Determine the (x, y) coordinate at the center of the cell enclosing the given text.  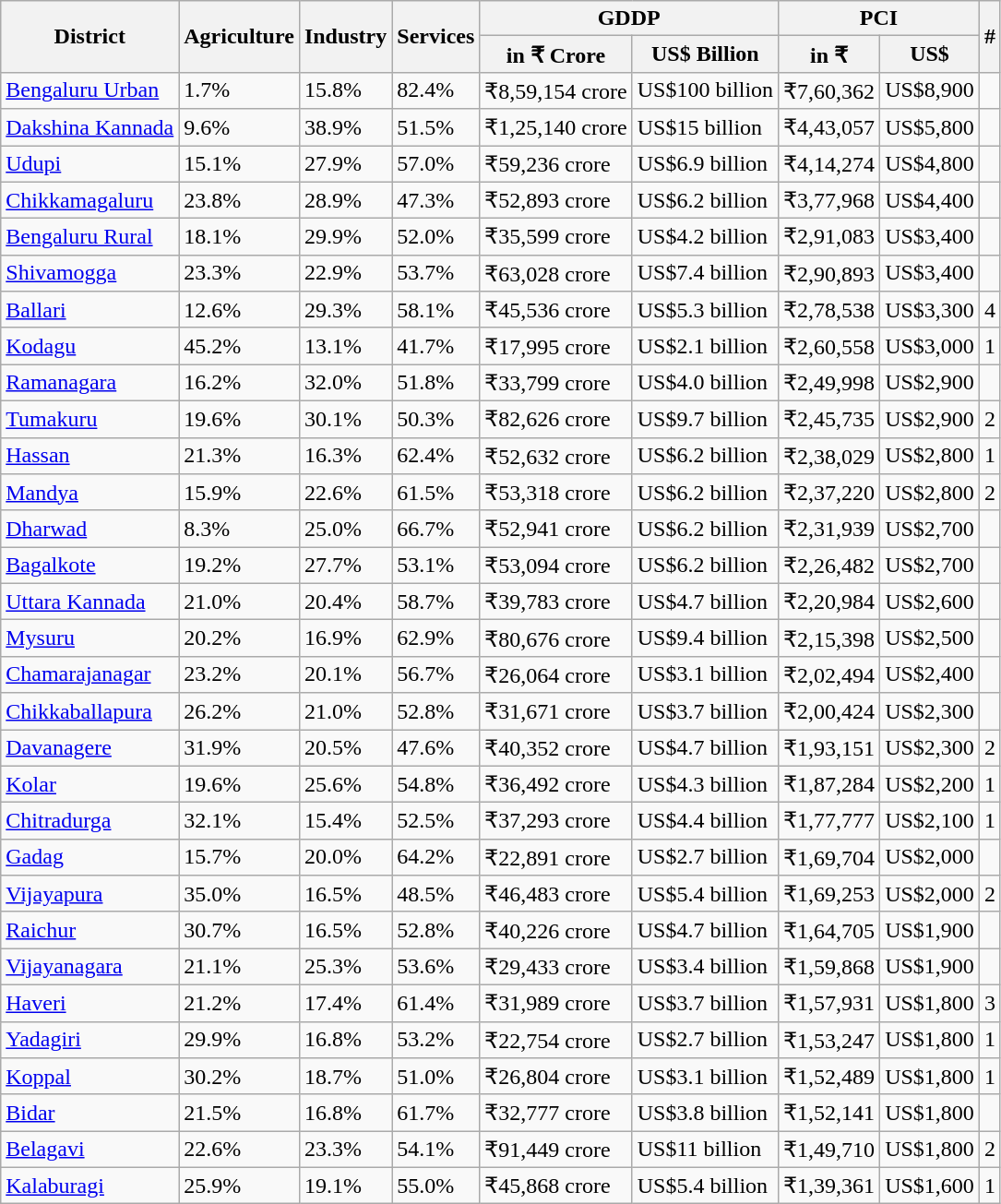
Raichur (90, 930)
# (989, 37)
25.0% (345, 529)
32.1% (240, 821)
US$6.9 billion (705, 164)
Tumakuru (90, 419)
US$1,600 (930, 1186)
₹63,028 crore (555, 273)
30.7% (240, 930)
Dharwad (90, 529)
19.2% (240, 566)
4 (989, 310)
US$ (930, 54)
64.2% (435, 857)
US$4.2 billion (705, 237)
28.9% (345, 200)
20.2% (240, 638)
25.9% (240, 1186)
Bagalkote (90, 566)
₹1,93,151 (829, 747)
Vijayanagara (90, 967)
₹2,31,939 (829, 529)
26.2% (240, 711)
Ballari (90, 310)
₹4,14,274 (829, 164)
₹35,599 crore (555, 237)
27.7% (345, 566)
66.7% (435, 529)
PCI (879, 18)
15.7% (240, 857)
23.8% (240, 200)
US$3.8 billion (705, 1113)
₹82,626 crore (555, 419)
₹53,318 crore (555, 493)
58.7% (435, 602)
₹31,989 crore (555, 1003)
₹33,799 crore (555, 383)
₹39,783 crore (555, 602)
50.3% (435, 419)
₹1,49,710 (829, 1150)
₹2,37,220 (829, 493)
₹1,53,247 (829, 1040)
Bidar (90, 1113)
Kalaburagi (90, 1186)
54.8% (435, 784)
38.9% (345, 127)
US$4,400 (930, 200)
15.1% (240, 164)
₹2,49,998 (829, 383)
₹32,777 crore (555, 1113)
30.2% (240, 1077)
₹1,77,777 (829, 821)
₹59,236 crore (555, 164)
62.9% (435, 638)
₹45,536 crore (555, 310)
US$3,000 (930, 346)
82.4% (435, 90)
District (90, 37)
41.7% (435, 346)
Mandya (90, 493)
31.9% (240, 747)
US$4.0 billion (705, 383)
51.5% (435, 127)
30.1% (345, 419)
₹26,804 crore (555, 1077)
₹1,87,284 (829, 784)
Uttara Kannada (90, 602)
3 (989, 1003)
₹80,676 crore (555, 638)
₹2,00,424 (829, 711)
US$ Billion (705, 54)
55.0% (435, 1186)
₹45,868 crore (555, 1186)
₹26,064 crore (555, 674)
₹1,64,705 (829, 930)
₹3,77,968 (829, 200)
57.0% (435, 164)
18.1% (240, 237)
Koppal (90, 1077)
Dakshina Kannada (90, 127)
US$11 billion (705, 1150)
₹2,20,984 (829, 602)
US$8,900 (930, 90)
Industry (345, 37)
21.1% (240, 967)
Chikkaballapura (90, 711)
Chitradurga (90, 821)
17.4% (345, 1003)
in ₹ (829, 54)
21.2% (240, 1003)
₹36,492 crore (555, 784)
₹40,226 crore (555, 930)
48.5% (435, 894)
27.9% (345, 164)
22.9% (345, 273)
₹1,52,489 (829, 1077)
16.9% (345, 638)
29.3% (345, 310)
45.2% (240, 346)
53.6% (435, 967)
16.3% (345, 456)
₹1,25,140 crore (555, 127)
₹91,449 crore (555, 1150)
US$3,300 (930, 310)
₹2,78,538 (829, 310)
in ₹ Crore (555, 54)
Ramanagara (90, 383)
Mysuru (90, 638)
₹2,45,735 (829, 419)
₹17,995 crore (555, 346)
21.5% (240, 1113)
₹37,293 crore (555, 821)
Bengaluru Rural (90, 237)
US$15 billion (705, 127)
52.5% (435, 821)
US$2.1 billion (705, 346)
US$7.4 billion (705, 273)
US$100 billion (705, 90)
Kodagu (90, 346)
₹2,02,494 (829, 674)
₹2,26,482 (829, 566)
47.6% (435, 747)
16.2% (240, 383)
₹22,754 crore (555, 1040)
US$5,800 (930, 127)
47.3% (435, 200)
₹52,893 crore (555, 200)
US$3.4 billion (705, 967)
32.0% (345, 383)
53.7% (435, 273)
US$4,800 (930, 164)
₹7,60,362 (829, 90)
US$4.4 billion (705, 821)
₹22,891 crore (555, 857)
₹2,60,558 (829, 346)
15.8% (345, 90)
₹1,69,704 (829, 857)
US$2,100 (930, 821)
₹29,433 crore (555, 967)
Chikkamagaluru (90, 200)
GDDP (629, 18)
₹2,38,029 (829, 456)
₹2,15,398 (829, 638)
25.3% (345, 967)
US$9.4 billion (705, 638)
Bengaluru Urban (90, 90)
Udupi (90, 164)
₹1,39,361 (829, 1186)
₹1,57,931 (829, 1003)
62.4% (435, 456)
1.7% (240, 90)
Kolar (90, 784)
₹2,90,893 (829, 273)
Hassan (90, 456)
Shivamogga (90, 273)
₹46,483 crore (555, 894)
₹52,941 crore (555, 529)
₹1,69,253 (829, 894)
61.7% (435, 1113)
61.5% (435, 493)
51.8% (435, 383)
20.5% (345, 747)
19.1% (345, 1186)
US$2,200 (930, 784)
₹2,91,083 (829, 237)
12.6% (240, 310)
25.6% (345, 784)
₹1,59,868 (829, 967)
8.3% (240, 529)
20.4% (345, 602)
₹52,632 crore (555, 456)
23.2% (240, 674)
54.1% (435, 1150)
52.0% (435, 237)
35.0% (240, 894)
₹53,094 crore (555, 566)
Vijayapura (90, 894)
US$4.3 billion (705, 784)
20.0% (345, 857)
9.6% (240, 127)
20.1% (345, 674)
Chamarajanagar (90, 674)
21.3% (240, 456)
₹31,671 crore (555, 711)
₹4,43,057 (829, 127)
₹1,52,141 (829, 1113)
56.7% (435, 674)
Services (435, 37)
₹8,59,154 crore (555, 90)
51.0% (435, 1077)
53.1% (435, 566)
18.7% (345, 1077)
53.2% (435, 1040)
Belagavi (90, 1150)
US$2,500 (930, 638)
Agriculture (240, 37)
13.1% (345, 346)
15.4% (345, 821)
₹40,352 crore (555, 747)
15.9% (240, 493)
58.1% (435, 310)
US$5.3 billion (705, 310)
61.4% (435, 1003)
Haveri (90, 1003)
US$2,600 (930, 602)
Davanagere (90, 747)
Yadagiri (90, 1040)
US$2,400 (930, 674)
Gadag (90, 857)
US$9.7 billion (705, 419)
